Find where the given text appears and provide that cell's center as [X, Y] coordinate. 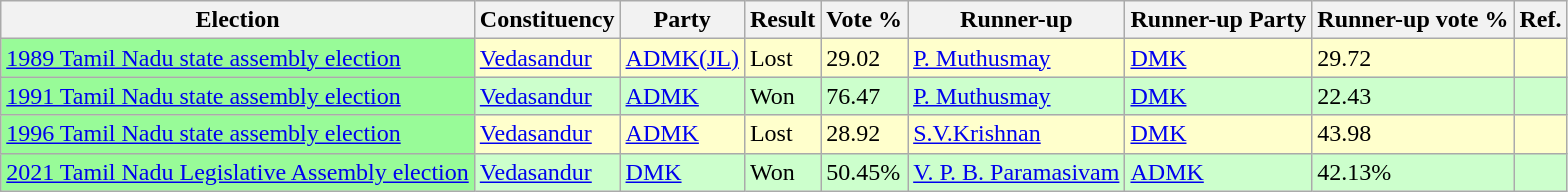
Result [782, 20]
29.72 [1413, 58]
76.47 [864, 96]
43.98 [1413, 134]
1989 Tamil Nadu state assembly election [238, 58]
22.43 [1413, 96]
Runner-up vote % [1413, 20]
Vote % [864, 20]
29.02 [864, 58]
Runner-up Party [1218, 20]
S.V.Krishnan [1016, 134]
50.45% [864, 172]
28.92 [864, 134]
Election [238, 20]
Runner-up [1016, 20]
Constituency [547, 20]
42.13% [1413, 172]
ADMK(JL) [682, 58]
2021 Tamil Nadu Legislative Assembly election [238, 172]
1991 Tamil Nadu state assembly election [238, 96]
Ref. [1540, 20]
V. P. B. Paramasivam [1016, 172]
Party [682, 20]
1996 Tamil Nadu state assembly election [238, 134]
